Capture the cell that displays the provided text and extract its [x, y] central coordinate. 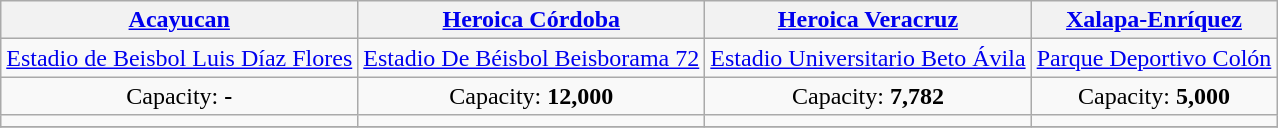
Capacity: 5,000 [1154, 96]
Capacity: - [180, 96]
Acayucan [180, 20]
Estadio de Beisbol Luis Díaz Flores [180, 58]
Capacity: 7,782 [868, 96]
Estadio De Béisbol Beisborama 72 [532, 58]
Xalapa-Enríquez [1154, 20]
Parque Deportivo Colón [1154, 58]
Capacity: 12,000 [532, 96]
Heroica Córdoba [532, 20]
Estadio Universitario Beto Ávila [868, 58]
Heroica Veracruz [868, 20]
